Capture the cell that displays the provided text and extract its (X, Y) central coordinate. 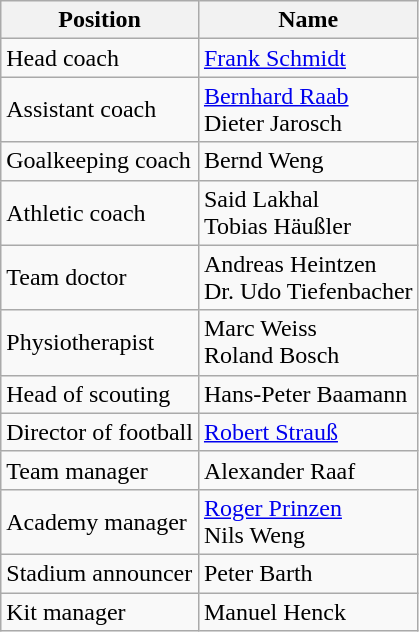
Stadium announcer (100, 573)
Athletic coach (100, 212)
Team manager (100, 470)
Name (308, 20)
Kit manager (100, 611)
Bernd Weng (308, 161)
Head coach (100, 58)
Bernhard Raab Dieter Jarosch (308, 110)
Andreas Heintzen Dr. Udo Tiefenbacher (308, 278)
Frank Schmidt (308, 58)
Physiotherapist (100, 342)
Said Lakhal Tobias Häußler (308, 212)
Alexander Raaf (308, 470)
Director of football (100, 432)
Assistant coach (100, 110)
Peter Barth (308, 573)
Manuel Henck (308, 611)
Robert Strauß (308, 432)
Position (100, 20)
Team doctor (100, 278)
Marc Weiss Roland Bosch (308, 342)
Head of scouting (100, 394)
Academy manager (100, 522)
Goalkeeping coach (100, 161)
Roger Prinzen Nils Weng (308, 522)
Hans-Peter Baamann (308, 394)
